Detect which cell encompasses the target text, then output its (X, Y) center coordinate. 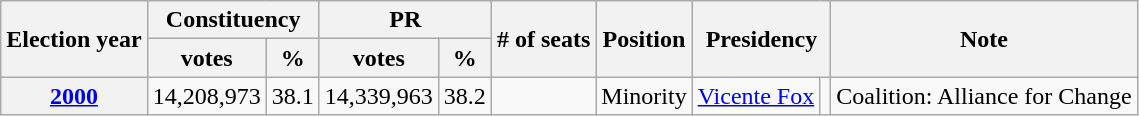
14,208,973 (206, 96)
# of seats (543, 39)
38.1 (292, 96)
Presidency (762, 39)
PR (405, 20)
Note (984, 39)
38.2 (464, 96)
Position (644, 39)
Election year (74, 39)
Coalition: Alliance for Change (984, 96)
Constituency (233, 20)
Vicente Fox (756, 96)
Minority (644, 96)
14,339,963 (378, 96)
2000 (74, 96)
